Capture the cell that displays the provided text and extract its [x, y] central coordinate. 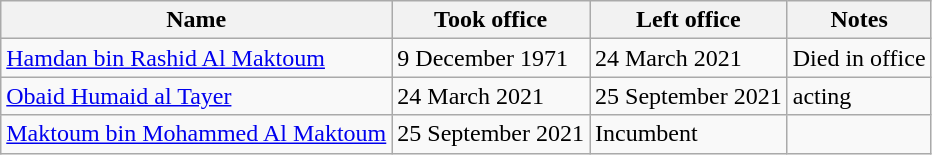
Hamdan bin Rashid Al Maktoum [196, 58]
acting [859, 96]
Name [196, 20]
Incumbent [689, 134]
Died in office [859, 58]
9 December 1971 [491, 58]
Maktoum bin Mohammed Al Maktoum [196, 134]
Obaid Humaid al Tayer [196, 96]
Left office [689, 20]
Notes [859, 20]
Took office [491, 20]
